Extract the [x, y] coordinate from the center of the cell holding the provided text.  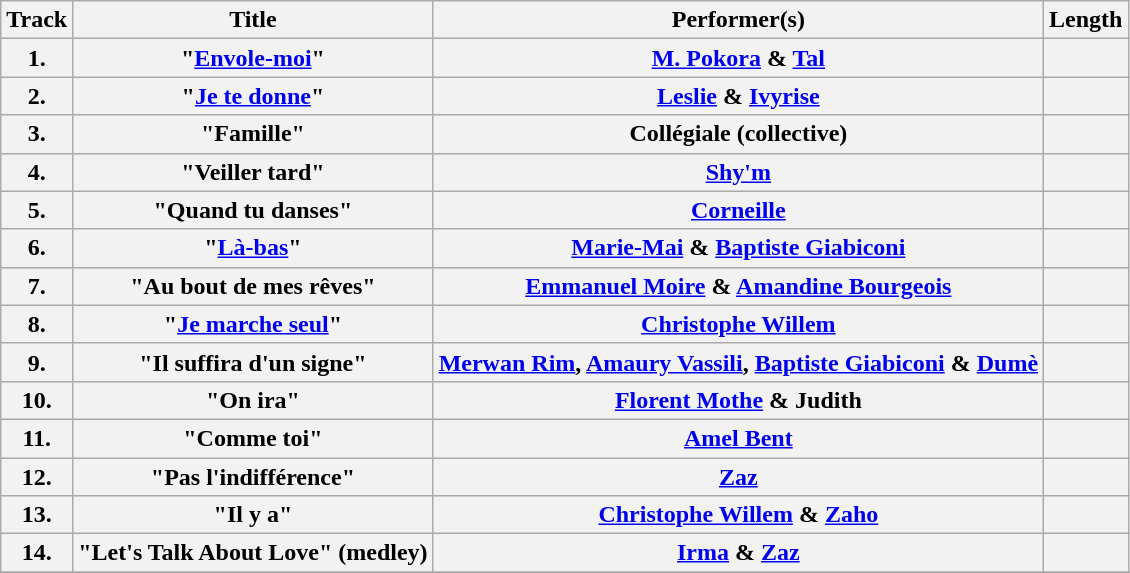
Amel Bent [738, 438]
M. Pokora & Tal [738, 58]
6. [37, 248]
8. [37, 324]
4. [37, 172]
"Let's Talk About Love" (medley) [253, 553]
"Envole-moi" [253, 58]
Florent Mothe & Judith [738, 400]
"Il suffira d'un signe" [253, 362]
"Au bout de mes rêves" [253, 286]
11. [37, 438]
10. [37, 400]
Leslie & Ivyrise [738, 96]
Irma & Zaz [738, 553]
"Famille" [253, 134]
Collégiale (collective) [738, 134]
"Quand tu danses" [253, 210]
Marie-Mai & Baptiste Giabiconi [738, 248]
Track [37, 20]
"Pas l'indifférence" [253, 477]
"Je marche seul" [253, 324]
3. [37, 134]
Shy'm [738, 172]
Zaz [738, 477]
Corneille [738, 210]
Emmanuel Moire & Amandine Bourgeois [738, 286]
14. [37, 553]
"On ira" [253, 400]
"Comme toi" [253, 438]
9. [37, 362]
"Là-bas" [253, 248]
"Il y a" [253, 515]
2. [37, 96]
5. [37, 210]
"Je te donne" [253, 96]
Merwan Rim, Amaury Vassili, Baptiste Giabiconi & Dumè [738, 362]
12. [37, 477]
Performer(s) [738, 20]
7. [37, 286]
"Veiller tard" [253, 172]
Christophe Willem [738, 324]
Length [1086, 20]
13. [37, 515]
Christophe Willem & Zaho [738, 515]
1. [37, 58]
Title [253, 20]
